Identify which cell holds the provided text, then report its [x, y] central coordinate. 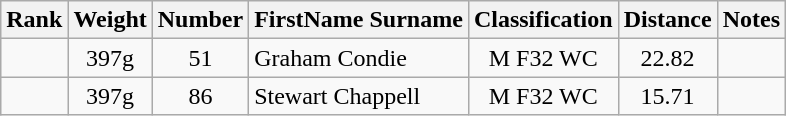
FirstName Surname [359, 20]
Weight [110, 20]
Rank [34, 20]
Classification [543, 20]
86 [200, 96]
22.82 [668, 58]
Graham Condie [359, 58]
Notes [751, 20]
Distance [668, 20]
15.71 [668, 96]
51 [200, 58]
Number [200, 20]
Stewart Chappell [359, 96]
